Pinpoint the cell where the given text exists, returning its (x, y) midpoint coordinate. 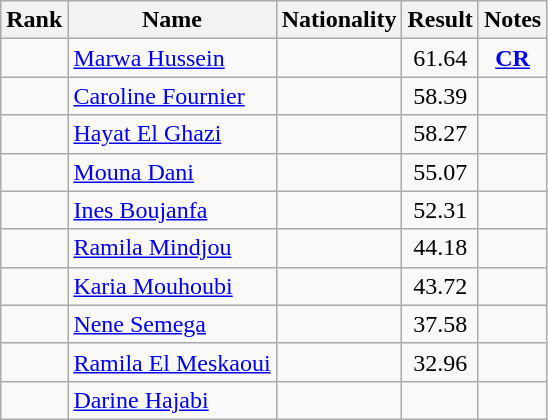
Karia Mouhoubi (172, 286)
58.39 (440, 96)
Result (440, 20)
37.58 (440, 324)
Mouna Dani (172, 172)
Ramila Mindjou (172, 248)
58.27 (440, 134)
Nene Semega (172, 324)
43.72 (440, 286)
44.18 (440, 248)
Ines Boujanfa (172, 210)
Name (172, 20)
61.64 (440, 58)
Rank (34, 20)
CR (512, 58)
Marwa Hussein (172, 58)
52.31 (440, 210)
Notes (512, 20)
Hayat El Ghazi (172, 134)
Ramila El Meskaoui (172, 362)
55.07 (440, 172)
Darine Hajabi (172, 400)
Nationality (339, 20)
32.96 (440, 362)
Caroline Fournier (172, 96)
